Locate the cell with the specified text and output its (x, y) center coordinate. 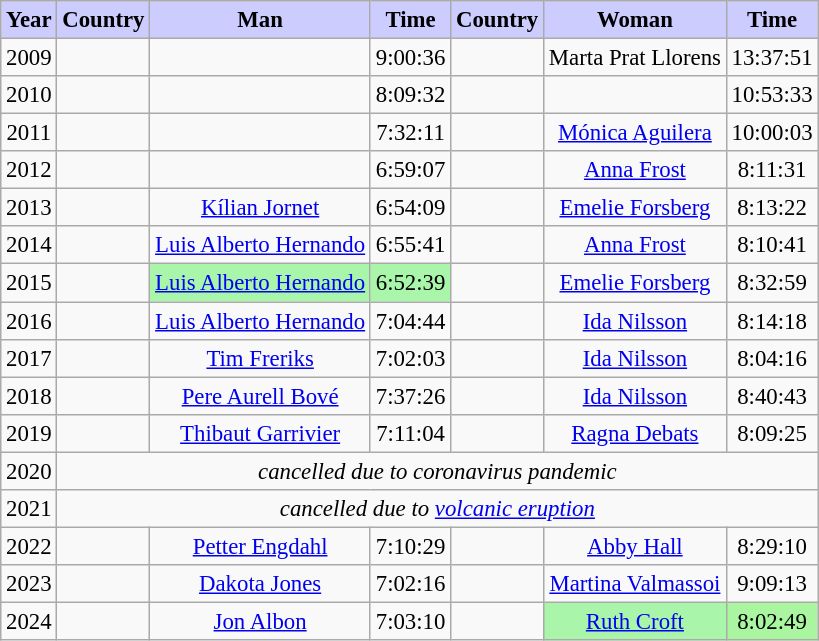
8:02:49 (772, 621)
8:09:25 (772, 433)
Mónica Aguilera (636, 133)
2010 (29, 95)
7:04:44 (410, 321)
Man (260, 20)
7:03:10 (410, 621)
7:02:16 (410, 584)
7:11:04 (410, 433)
6:59:07 (410, 170)
cancelled due to volcanic eruption (438, 509)
2013 (29, 208)
8:14:18 (772, 321)
Woman (636, 20)
8:32:59 (772, 283)
10:00:03 (772, 133)
2009 (29, 58)
cancelled due to coronavirus pandemic (438, 471)
Abby Hall (636, 546)
2021 (29, 509)
2023 (29, 584)
7:02:03 (410, 358)
2022 (29, 546)
2024 (29, 621)
Kílian Jornet (260, 208)
Thibaut Garrivier (260, 433)
8:40:43 (772, 396)
2020 (29, 471)
Martina Valmassoi (636, 584)
2019 (29, 433)
Jon Albon (260, 621)
9:09:13 (772, 584)
8:09:32 (410, 95)
Ruth Croft (636, 621)
Year (29, 20)
6:55:41 (410, 245)
7:10:29 (410, 546)
2016 (29, 321)
6:52:39 (410, 283)
8:10:41 (772, 245)
Marta Prat Llorens (636, 58)
13:37:51 (772, 58)
Tim Freriks (260, 358)
8:29:10 (772, 546)
8:11:31 (772, 170)
7:32:11 (410, 133)
9:00:36 (410, 58)
2015 (29, 283)
Pere Aurell Bové (260, 396)
2017 (29, 358)
2012 (29, 170)
6:54:09 (410, 208)
8:04:16 (772, 358)
10:53:33 (772, 95)
Petter Engdahl (260, 546)
2011 (29, 133)
2014 (29, 245)
Ragna Debats (636, 433)
Dakota Jones (260, 584)
8:13:22 (772, 208)
7:37:26 (410, 396)
2018 (29, 396)
